From the cell containing the given text, extract its center point as (X, Y) coordinate. 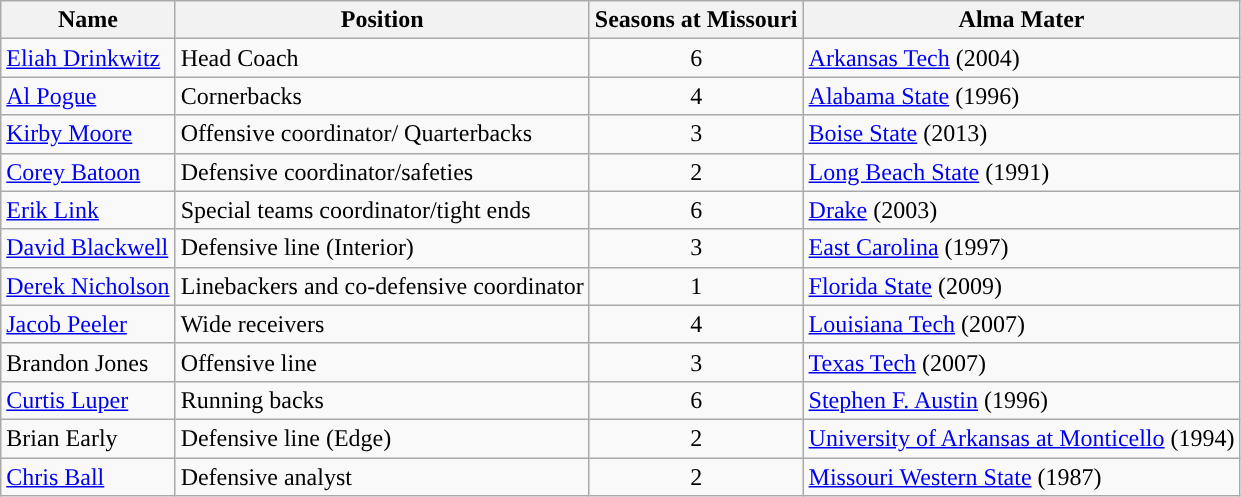
Erik Link (88, 210)
Alabama State (1996) (1022, 96)
Brandon Jones (88, 362)
Running backs (382, 400)
Wide receivers (382, 324)
Missouri Western State (1987) (1022, 477)
Defensive line (Interior) (382, 248)
Brian Early (88, 438)
Jacob Peeler (88, 324)
Name (88, 20)
Corey Batoon (88, 172)
Special teams coordinator/tight ends (382, 210)
Florida State (2009) (1022, 286)
Eliah Drinkwitz (88, 58)
East Carolina (1997) (1022, 248)
Offensive line (382, 362)
Curtis Luper (88, 400)
David Blackwell (88, 248)
Seasons at Missouri (696, 20)
Defensive line (Edge) (382, 438)
Cornerbacks (382, 96)
Arkansas Tech (2004) (1022, 58)
Position (382, 20)
Defensive analyst (382, 477)
Alma Mater (1022, 20)
Chris Ball (88, 477)
Linebackers and co-defensive coordinator (382, 286)
University of Arkansas at Monticello (1994) (1022, 438)
Boise State (2013) (1022, 134)
Defensive coordinator/safeties (382, 172)
Drake (2003) (1022, 210)
Long Beach State (1991) (1022, 172)
Derek Nicholson (88, 286)
Kirby Moore (88, 134)
Stephen F. Austin (1996) (1022, 400)
Al Pogue (88, 96)
Louisiana Tech (2007) (1022, 324)
Head Coach (382, 58)
1 (696, 286)
Offensive coordinator/ Quarterbacks (382, 134)
Texas Tech (2007) (1022, 362)
